Provide the [x, y] coordinate of the cell's center where the given text is located.  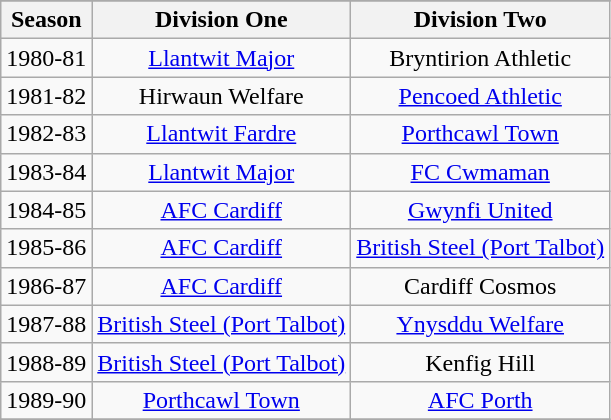
Division Two [480, 20]
1980-81 [46, 58]
Gwynfi United [480, 210]
Bryntirion Athletic [480, 58]
Ynysddu Welfare [480, 324]
FC Cwmaman [480, 172]
Pencoed Athletic [480, 96]
Kenfig Hill [480, 362]
Cardiff Cosmos [480, 286]
1988-89 [46, 362]
AFC Porth [480, 400]
1986-87 [46, 286]
Division One [222, 20]
1984-85 [46, 210]
1987-88 [46, 324]
1989-90 [46, 400]
1985-86 [46, 248]
Season [46, 20]
1981-82 [46, 96]
1982-83 [46, 134]
1983-84 [46, 172]
Llantwit Fardre [222, 134]
Hirwaun Welfare [222, 96]
